Find where the given text appears and provide that cell's center as (X, Y) coordinate. 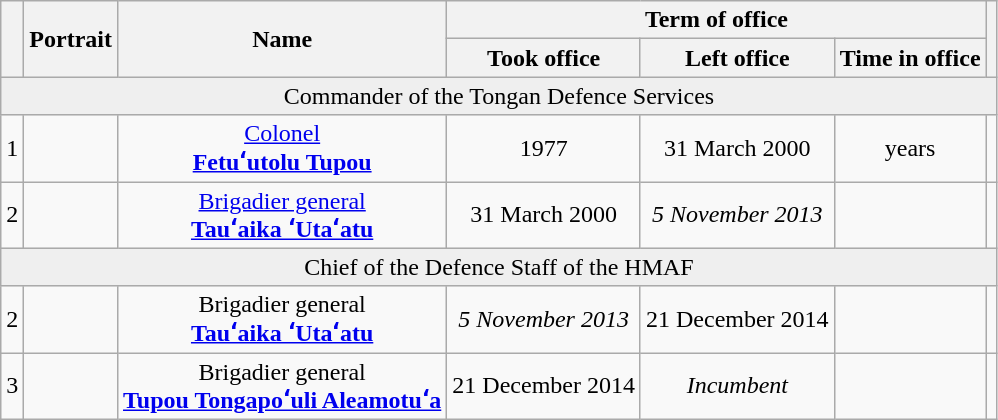
Chief of the Defence Staff of the HMAF (499, 267)
Brigadier generalTupou Tongapoʻuli Aleamotuʻa (282, 386)
years (910, 148)
Took office (544, 58)
3 (12, 386)
Left office (737, 58)
1 (12, 148)
Term of office (716, 20)
Incumbent (737, 386)
Name (282, 39)
Commander of the Tongan Defence Services (499, 96)
Portrait (71, 39)
Time in office (910, 58)
1977 (544, 148)
ColonelFetuʻutolu Tupou (282, 148)
